Extract the (X, Y) coordinate from the center of the cell holding the provided text.  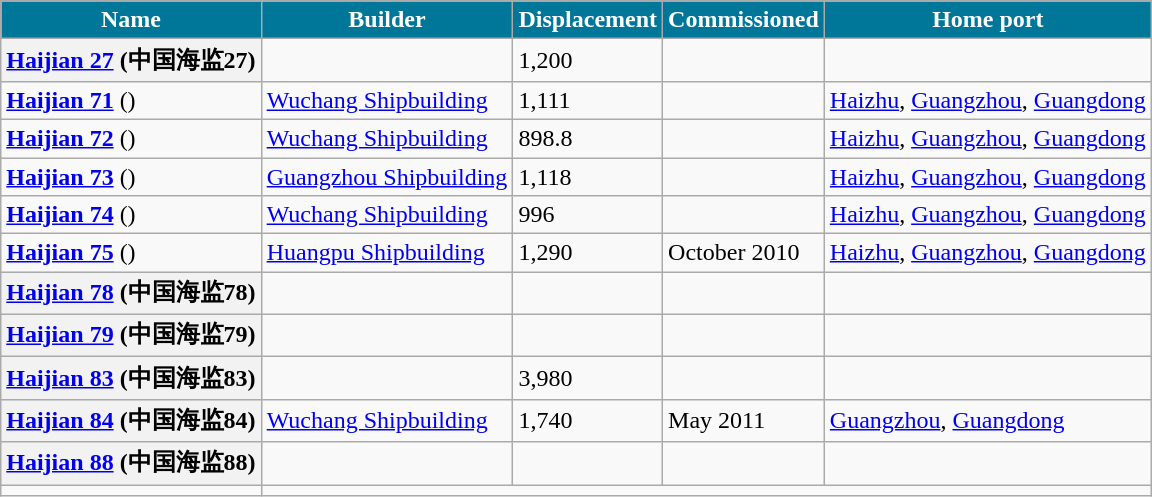
Haijian 74 () (131, 215)
Name (131, 20)
Haijian 75 () (131, 253)
October 2010 (744, 253)
Haijian 83 (中国海监83) (131, 378)
1,111 (588, 100)
Haijian 71 () (131, 100)
Guangzhou Shipbuilding (387, 177)
1,290 (588, 253)
Haijian 88 (中国海监88) (131, 464)
May 2011 (744, 420)
Haijian 72 () (131, 138)
1,200 (588, 60)
3,980 (588, 378)
Home port (988, 20)
Huangpu Shipbuilding (387, 253)
Builder (387, 20)
Guangzhou, Guangdong (988, 420)
898.8 (588, 138)
Haijian 79 (中国海监79) (131, 336)
Displacement (588, 20)
996 (588, 215)
Haijian 78 (中国海监78) (131, 294)
1,740 (588, 420)
Haijian 84 (中国海监84) (131, 420)
Commissioned (744, 20)
Haijian 27 (中国海监27) (131, 60)
1,118 (588, 177)
Haijian 73 () (131, 177)
